Provide the [X, Y] coordinate of the cell's center where the given text is located.  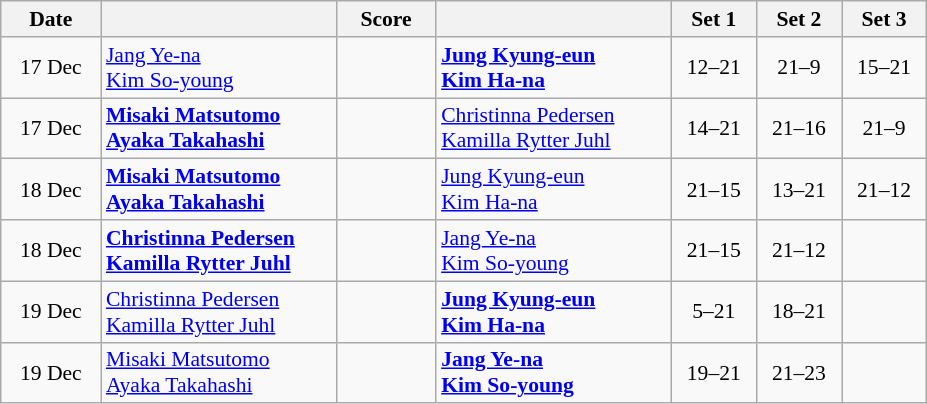
Set 3 [884, 19]
Score [386, 19]
13–21 [798, 190]
19–21 [714, 372]
Set 2 [798, 19]
18–21 [798, 312]
5–21 [714, 312]
Set 1 [714, 19]
21–23 [798, 372]
14–21 [714, 128]
21–16 [798, 128]
Date [51, 19]
15–21 [884, 68]
12–21 [714, 68]
